Identify which cell holds the provided text, then report its (x, y) central coordinate. 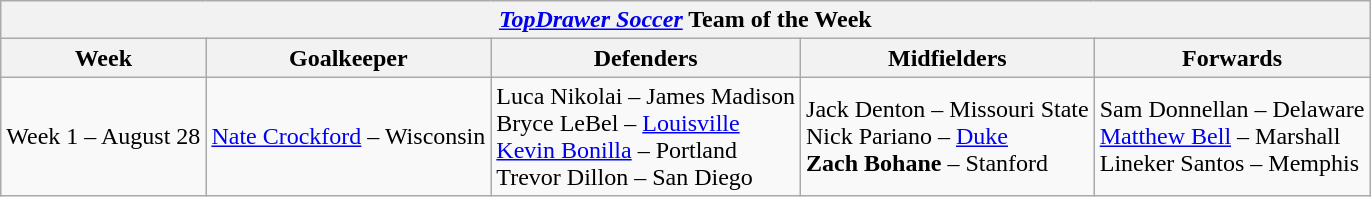
Forwards (1232, 58)
Defenders (646, 58)
Goalkeeper (348, 58)
Sam Donnellan – DelawareMatthew Bell – MarshallLineker Santos – Memphis (1232, 136)
Nate Crockford – Wisconsin (348, 136)
Luca Nikolai – James MadisonBryce LeBel – LouisvilleKevin Bonilla – PortlandTrevor Dillon – San Diego (646, 136)
Midfielders (948, 58)
Week (104, 58)
Week 1 – August 28 (104, 136)
TopDrawer Soccer Team of the Week (686, 20)
Jack Denton – Missouri StateNick Pariano – DukeZach Bohane – Stanford (948, 136)
